Identify which cell holds the provided text, then report its [x, y] central coordinate. 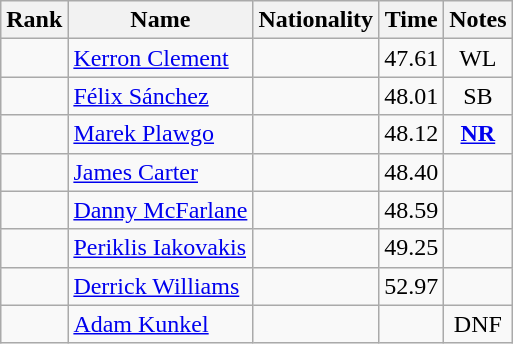
47.61 [412, 58]
Nationality [316, 20]
Marek Plawgo [160, 134]
Name [160, 20]
Time [412, 20]
Periklis Iakovakis [160, 248]
48.59 [412, 210]
SB [478, 96]
James Carter [160, 172]
49.25 [412, 248]
WL [478, 58]
Kerron Clement [160, 58]
48.01 [412, 96]
48.12 [412, 134]
Derrick Williams [160, 286]
Adam Kunkel [160, 324]
48.40 [412, 172]
52.97 [412, 286]
Danny McFarlane [160, 210]
Rank [34, 20]
Notes [478, 20]
Félix Sánchez [160, 96]
DNF [478, 324]
NR [478, 134]
